Locate the cell with the specified text and output its (X, Y) center coordinate. 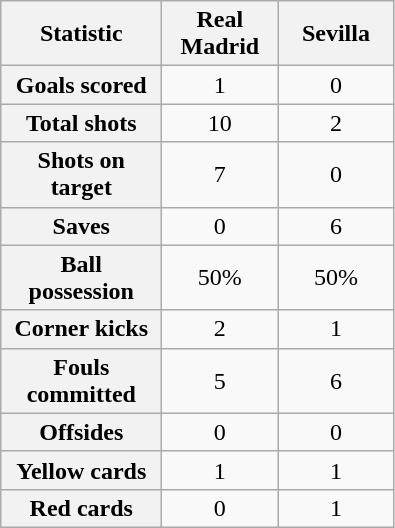
Sevilla (336, 34)
Yellow cards (82, 470)
Saves (82, 226)
Shots on target (82, 174)
Ball possession (82, 278)
7 (220, 174)
Total shots (82, 123)
Real Madrid (220, 34)
Fouls committed (82, 380)
Statistic (82, 34)
Offsides (82, 432)
Corner kicks (82, 329)
Red cards (82, 508)
Goals scored (82, 85)
10 (220, 123)
5 (220, 380)
